Scan for the cell matching the given text and deliver its [x, y] coordinate at center. 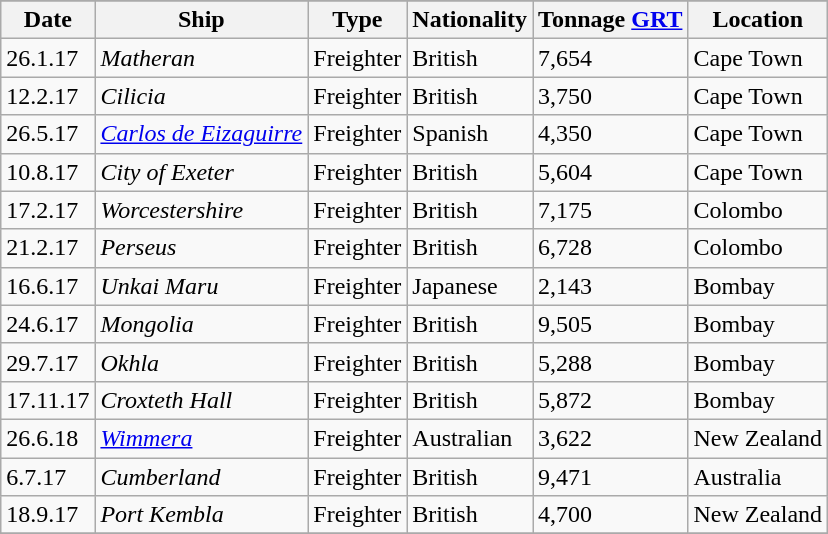
Carlos de Eizaguirre [202, 134]
Tonnage GRT [610, 20]
City of Exeter [202, 172]
Okhla [202, 362]
10.8.17 [48, 172]
24.6.17 [48, 324]
6.7.17 [48, 477]
Worcestershire [202, 210]
6,728 [610, 248]
Wimmera [202, 438]
Australian [470, 438]
26.1.17 [48, 58]
26.6.18 [48, 438]
9,505 [610, 324]
Cilicia [202, 96]
7,175 [610, 210]
7,654 [610, 58]
12.2.17 [48, 96]
17.2.17 [48, 210]
Mongolia [202, 324]
17.11.17 [48, 400]
Date [48, 20]
Matheran [202, 58]
3,750 [610, 96]
16.6.17 [48, 286]
9,471 [610, 477]
Port Kembla [202, 515]
Japanese [470, 286]
Cumberland [202, 477]
Unkai Maru [202, 286]
Ship [202, 20]
29.7.17 [48, 362]
Spanish [470, 134]
18.9.17 [48, 515]
Perseus [202, 248]
4,700 [610, 515]
Nationality [470, 20]
Croxteth Hall [202, 400]
3,622 [610, 438]
4,350 [610, 134]
Australia [758, 477]
21.2.17 [48, 248]
5,604 [610, 172]
Location [758, 20]
2,143 [610, 286]
26.5.17 [48, 134]
5,288 [610, 362]
5,872 [610, 400]
Type [358, 20]
